Capture the cell that displays the provided text and extract its [X, Y] central coordinate. 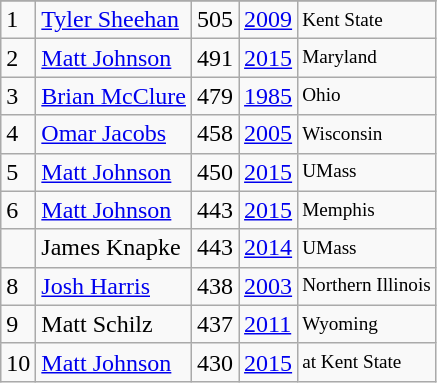
1 [18, 20]
2005 [268, 134]
2003 [268, 286]
2009 [268, 20]
2011 [268, 324]
Tyler Sheehan [114, 20]
5 [18, 172]
Wyoming [367, 324]
10 [18, 362]
Kent State [367, 20]
438 [216, 286]
Northern Illinois [367, 286]
Brian McClure [114, 96]
6 [18, 210]
Wisconsin [367, 134]
Ohio [367, 96]
Josh Harris [114, 286]
Omar Jacobs [114, 134]
Matt Schilz [114, 324]
1985 [268, 96]
3 [18, 96]
479 [216, 96]
430 [216, 362]
James Knapke [114, 248]
4 [18, 134]
437 [216, 324]
8 [18, 286]
505 [216, 20]
458 [216, 134]
2 [18, 58]
at Kent State [367, 362]
Memphis [367, 210]
9 [18, 324]
Maryland [367, 58]
450 [216, 172]
2014 [268, 248]
491 [216, 58]
